Return (X, Y) of the center of cell containing provided text 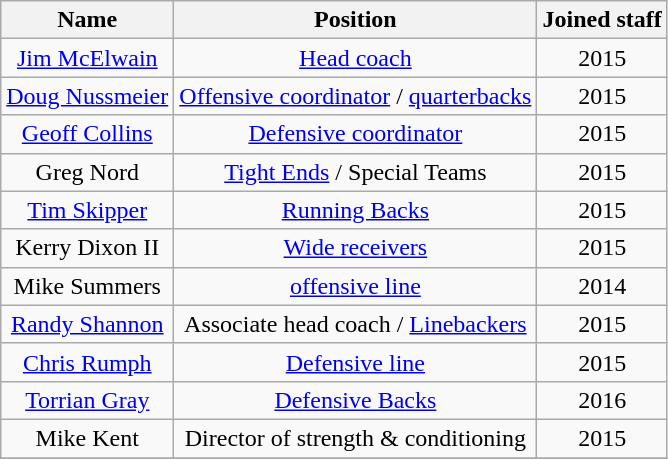
Joined staff (602, 20)
Chris Rumph (88, 362)
Associate head coach / Linebackers (356, 324)
Head coach (356, 58)
Kerry Dixon II (88, 248)
Position (356, 20)
Tight Ends / Special Teams (356, 172)
Defensive line (356, 362)
Mike Kent (88, 438)
Geoff Collins (88, 134)
Torrian Gray (88, 400)
offensive line (356, 286)
Running Backs (356, 210)
Greg Nord (88, 172)
Randy Shannon (88, 324)
2016 (602, 400)
Offensive coordinator / quarterbacks (356, 96)
Director of strength & conditioning (356, 438)
Jim McElwain (88, 58)
Defensive coordinator (356, 134)
Doug Nussmeier (88, 96)
Defensive Backs (356, 400)
Wide receivers (356, 248)
Mike Summers (88, 286)
Name (88, 20)
Tim Skipper (88, 210)
2014 (602, 286)
